Search for the cell housing the specified text and yield its [x, y] center coordinate. 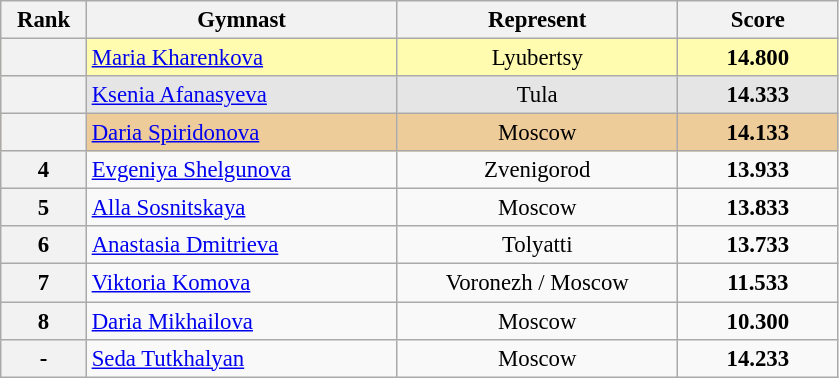
11.533 [758, 283]
13.933 [758, 170]
Tula [538, 95]
- [44, 358]
14.333 [758, 95]
4 [44, 170]
10.300 [758, 321]
13.733 [758, 245]
Tolyatti [538, 245]
6 [44, 245]
Rank [44, 20]
Maria Kharenkova [242, 58]
14.133 [758, 133]
5 [44, 208]
Anastasia Dmitrieva [242, 245]
Gymnast [242, 20]
Alla Sosnitskaya [242, 208]
Seda Tutkhalyan [242, 358]
Viktoria Komova [242, 283]
Voronezh / Moscow [538, 283]
Daria Spiridonova [242, 133]
Evgeniya Shelgunova [242, 170]
Zvenigorod [538, 170]
7 [44, 283]
Score [758, 20]
Ksenia Afanasyeva [242, 95]
Represent [538, 20]
13.833 [758, 208]
8 [44, 321]
Daria Mikhailova [242, 321]
Lyubertsy [538, 58]
14.800 [758, 58]
14.233 [758, 358]
